Provide the [X, Y] coordinate of the cell's center where the given text is located.  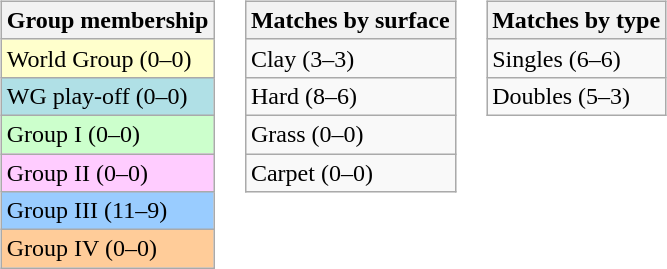
Carpet (0–0) [350, 173]
Singles (6–6) [576, 58]
Grass (0–0) [350, 134]
Hard (8–6) [350, 96]
Group membership [108, 20]
World Group (0–0) [108, 58]
WG play-off (0–0) [108, 96]
Clay (3–3) [350, 58]
Group IV (0–0) [108, 249]
Matches by surface [350, 20]
Group II (0–0) [108, 173]
Group III (11–9) [108, 211]
Group I (0–0) [108, 134]
Matches by type [576, 20]
Doubles (5–3) [576, 96]
